Pinpoint the cell where the given text exists, returning its [x, y] midpoint coordinate. 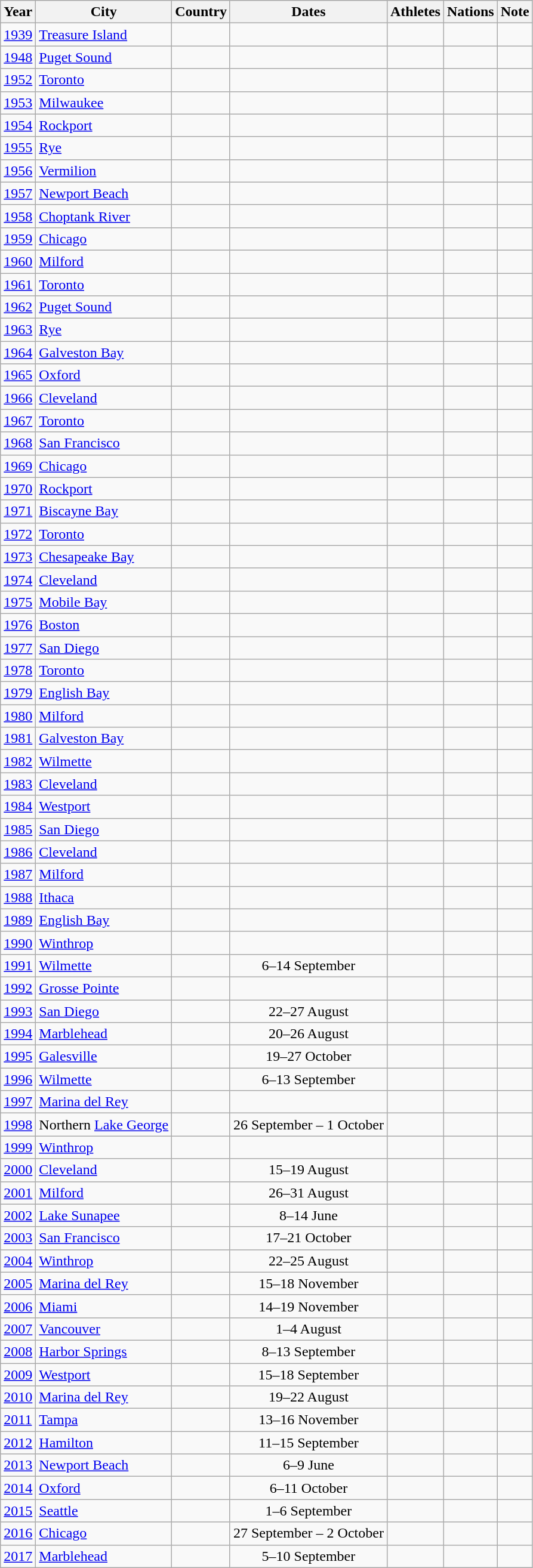
2013 [18, 1465]
1953 [18, 103]
2016 [18, 1533]
1989 [18, 920]
27 September – 2 October [308, 1533]
2004 [18, 1261]
1957 [18, 193]
1978 [18, 671]
2002 [18, 1215]
1999 [18, 1147]
1990 [18, 943]
8–14 June [308, 1215]
11–15 September [308, 1443]
26 September – 1 October [308, 1125]
1968 [18, 443]
Biscayne Bay [104, 511]
Year [18, 12]
City [104, 12]
1967 [18, 421]
1986 [18, 852]
1971 [18, 511]
Nations [470, 12]
1985 [18, 829]
1981 [18, 739]
1979 [18, 693]
1952 [18, 80]
6–14 September [308, 965]
1988 [18, 897]
15–18 November [308, 1283]
Country [201, 12]
1965 [18, 375]
19–22 August [308, 1397]
Chesapeake Bay [104, 557]
1963 [18, 330]
1977 [18, 647]
17–21 October [308, 1238]
Note [514, 12]
1983 [18, 784]
1959 [18, 239]
6–13 September [308, 1079]
Lake Sunapee [104, 1215]
2000 [18, 1170]
Miami [104, 1306]
1958 [18, 216]
1–4 August [308, 1329]
1992 [18, 988]
20–26 August [308, 1034]
1995 [18, 1057]
1961 [18, 285]
1994 [18, 1034]
Grosse Pointe [104, 988]
Dates [308, 12]
1972 [18, 534]
1993 [18, 1011]
1997 [18, 1102]
1973 [18, 557]
Ithaca [104, 897]
Seattle [104, 1511]
15–18 September [308, 1374]
26–31 August [308, 1193]
2017 [18, 1556]
1996 [18, 1079]
2008 [18, 1351]
1954 [18, 125]
1974 [18, 579]
Mobile Bay [104, 602]
Hamilton [104, 1443]
1984 [18, 807]
Northern Lake George [104, 1125]
2011 [18, 1420]
1964 [18, 353]
2006 [18, 1306]
1956 [18, 171]
Vermilion [104, 171]
1948 [18, 57]
Choptank River [104, 216]
1976 [18, 625]
14–19 November [308, 1306]
1987 [18, 875]
2009 [18, 1374]
1970 [18, 489]
Treasure Island [104, 35]
2012 [18, 1443]
1998 [18, 1125]
8–13 September [308, 1351]
1962 [18, 307]
1955 [18, 148]
19–27 October [308, 1057]
6–9 June [308, 1465]
1939 [18, 35]
1969 [18, 466]
1960 [18, 261]
Vancouver [104, 1329]
13–16 November [308, 1420]
2003 [18, 1238]
1980 [18, 716]
Athletes [415, 12]
1966 [18, 398]
2005 [18, 1283]
5–10 September [308, 1556]
1982 [18, 761]
6–11 October [308, 1488]
1–6 September [308, 1511]
15–19 August [308, 1170]
22–25 August [308, 1261]
Harbor Springs [104, 1351]
2007 [18, 1329]
2010 [18, 1397]
1975 [18, 602]
Milwaukee [104, 103]
Galesville [104, 1057]
2001 [18, 1193]
Boston [104, 625]
22–27 August [308, 1011]
2015 [18, 1511]
2014 [18, 1488]
Tampa [104, 1420]
1991 [18, 965]
